Extract the (x, y) coordinate from the center of the cell holding the provided text.  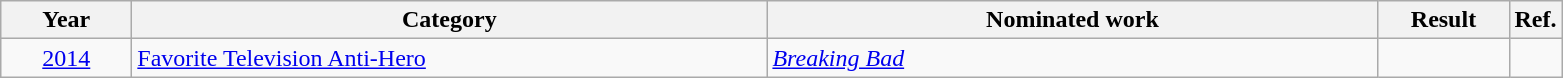
Nominated work (1072, 20)
Ref. (1536, 20)
Favorite Television Anti-Hero (450, 58)
Category (450, 20)
2014 (66, 58)
Year (66, 20)
Breaking Bad (1072, 58)
Result (1444, 20)
